Pinpoint the cell where the given text exists, returning its (X, Y) midpoint coordinate. 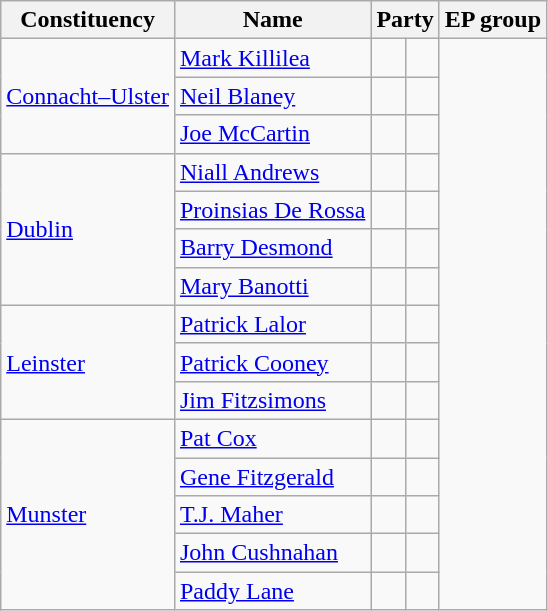
Niall Andrews (272, 172)
Patrick Lalor (272, 324)
Dublin (88, 229)
Proinsias De Rossa (272, 210)
Munster (88, 514)
Gene Fitzgerald (272, 477)
Connacht–Ulster (88, 96)
Jim Fitzsimons (272, 400)
Party (405, 20)
Mark Killilea (272, 58)
Patrick Cooney (272, 362)
Pat Cox (272, 438)
EP group (492, 20)
Paddy Lane (272, 591)
Barry Desmond (272, 248)
Constituency (88, 20)
T.J. Maher (272, 515)
Name (272, 20)
Joe McCartin (272, 134)
Mary Banotti (272, 286)
Neil Blaney (272, 96)
Leinster (88, 362)
John Cushnahan (272, 553)
